Return (X, Y) of the center of cell containing provided text 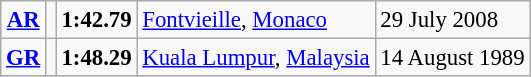
Fontvieille, Monaco (256, 20)
AR (24, 20)
Kuala Lumpur, Malaysia (256, 58)
GR (24, 58)
1:42.79 (96, 20)
1:48.29 (96, 58)
29 July 2008 (452, 20)
14 August 1989 (452, 58)
